Identify which cell holds the provided text, then report its (x, y) central coordinate. 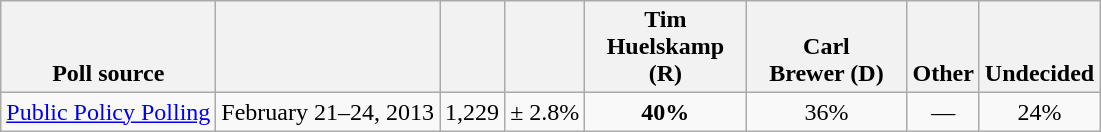
± 2.8% (545, 112)
1,229 (472, 112)
Undecided (1039, 47)
February 21–24, 2013 (328, 112)
TimHuelskamp (R) (666, 47)
— (943, 112)
40% (666, 112)
Public Policy Polling (108, 112)
36% (826, 112)
Poll source (108, 47)
24% (1039, 112)
Other (943, 47)
CarlBrewer (D) (826, 47)
